Scan for the cell matching the given text and deliver its (x, y) coordinate at center. 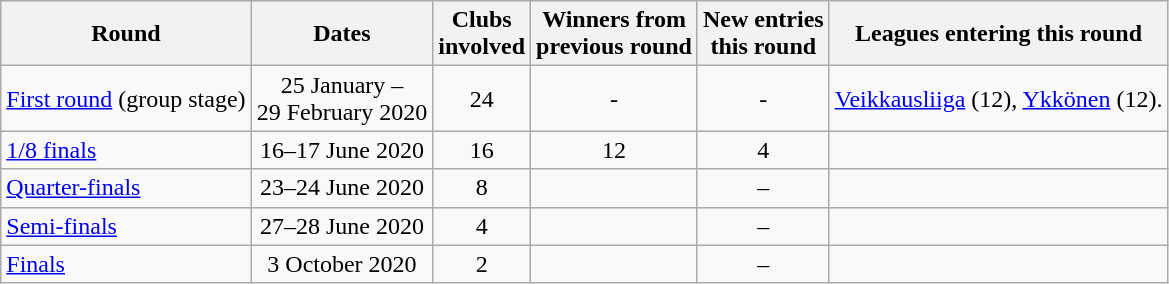
Semi-finals (126, 226)
Veikkausliiga (12), Ykkönen (12). (998, 98)
16 (482, 150)
Finals (126, 264)
Dates (342, 34)
Clubsinvolved (482, 34)
3 October 2020 (342, 264)
24 (482, 98)
23–24 June 2020 (342, 188)
2 (482, 264)
First round (group stage) (126, 98)
27–28 June 2020 (342, 226)
12 (614, 150)
Leagues entering this round (998, 34)
New entriesthis round (763, 34)
Quarter-finals (126, 188)
25 January – 29 February 2020 (342, 98)
16–17 June 2020 (342, 150)
8 (482, 188)
1/8 finals (126, 150)
Winners fromprevious round (614, 34)
Round (126, 34)
